For the text-containing cell, return its midpoint in (x, y) coordinate format. 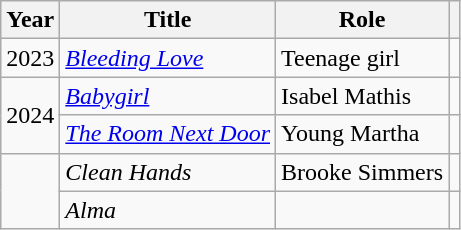
Brooke Simmers (362, 172)
Isabel Mathis (362, 96)
Young Martha (362, 134)
The Room Next Door (168, 134)
Title (168, 20)
2024 (30, 115)
Clean Hands (168, 172)
Year (30, 20)
Alma (168, 210)
2023 (30, 58)
Babygirl (168, 96)
Bleeding Love (168, 58)
Teenage girl (362, 58)
Role (362, 20)
